Search for the cell housing the specified text and yield its [X, Y] center coordinate. 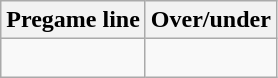
Pregame line [74, 20]
Over/under [210, 20]
